From the cell containing the given text, extract its center point as [X, Y] coordinate. 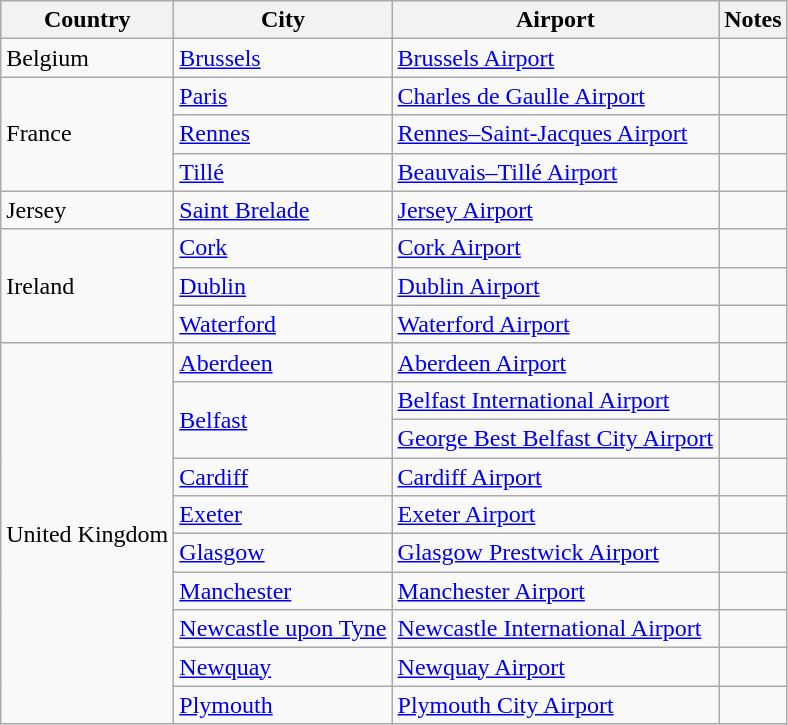
Manchester Airport [556, 591]
Manchester [283, 591]
George Best Belfast City Airport [556, 438]
City [283, 20]
Brussels Airport [556, 58]
Glasgow [283, 553]
Plymouth City Airport [556, 705]
Glasgow Prestwick Airport [556, 553]
Waterford [283, 324]
Belfast [283, 419]
Newcastle International Airport [556, 629]
Tillé [283, 172]
Cardiff Airport [556, 477]
Airport [556, 20]
Notes [753, 20]
Jersey Airport [556, 210]
United Kingdom [88, 534]
Cork Airport [556, 248]
Cork [283, 248]
Beauvais–Tillé Airport [556, 172]
Saint Brelade [283, 210]
Jersey [88, 210]
Aberdeen Airport [556, 362]
Plymouth [283, 705]
Newquay [283, 667]
Ireland [88, 286]
Rennes [283, 134]
Rennes–Saint-Jacques Airport [556, 134]
Dublin [283, 286]
Brussels [283, 58]
Country [88, 20]
Newcastle upon Tyne [283, 629]
Newquay Airport [556, 667]
Paris [283, 96]
Dublin Airport [556, 286]
France [88, 134]
Charles de Gaulle Airport [556, 96]
Aberdeen [283, 362]
Waterford Airport [556, 324]
Exeter Airport [556, 515]
Belgium [88, 58]
Exeter [283, 515]
Cardiff [283, 477]
Belfast International Airport [556, 400]
